Find where the given text appears and provide that cell's center as [X, Y] coordinate. 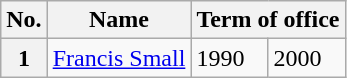
Francis Small [119, 58]
No. [24, 20]
1990 [230, 58]
Name [119, 20]
1 [24, 58]
2000 [306, 58]
Term of office [268, 20]
